Determine the [X, Y] coordinate at the center of the cell enclosing the given text.  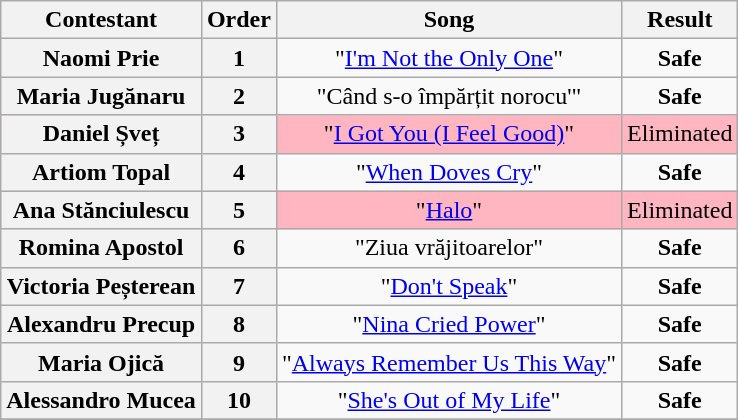
"Halo" [448, 210]
2 [238, 96]
"When Doves Cry" [448, 172]
Victoria Peșterean [102, 286]
Alexandru Precup [102, 324]
"Când s-o împărțit norocu'" [448, 96]
Naomi Prie [102, 58]
4 [238, 172]
Romina Apostol [102, 248]
Order [238, 20]
1 [238, 58]
"Nina Cried Power" [448, 324]
5 [238, 210]
"Always Remember Us This Way" [448, 362]
"I'm Not the Only One" [448, 58]
Ana Stănciulescu [102, 210]
9 [238, 362]
3 [238, 134]
Daniel Șveț [102, 134]
Result [680, 20]
8 [238, 324]
7 [238, 286]
Alessandro Mucea [102, 400]
10 [238, 400]
Maria Jugănaru [102, 96]
"She's Out of My Life" [448, 400]
"Don't Speak" [448, 286]
Maria Ojică [102, 362]
Contestant [102, 20]
6 [238, 248]
"Ziua vrăjitoarelor" [448, 248]
Artiom Topal [102, 172]
Song [448, 20]
"I Got You (I Feel Good)" [448, 134]
